Find where the given text appears and provide that cell's center as [X, Y] coordinate. 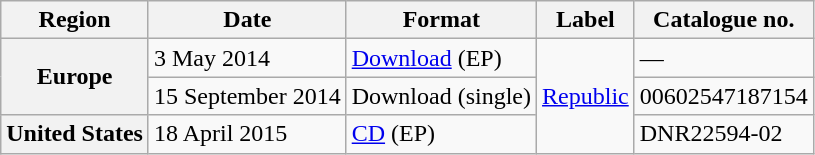
Catalogue no. [724, 20]
Label [586, 20]
Date [247, 20]
Republic [586, 96]
— [724, 58]
CD (EP) [441, 134]
DNR22594-02 [724, 134]
18 April 2015 [247, 134]
00602547187154 [724, 96]
Format [441, 20]
Download (EP) [441, 58]
15 September 2014 [247, 96]
Region [75, 20]
Europe [75, 77]
Download (single) [441, 96]
3 May 2014 [247, 58]
United States [75, 134]
